Scan for the cell matching the given text and deliver its (X, Y) coordinate at center. 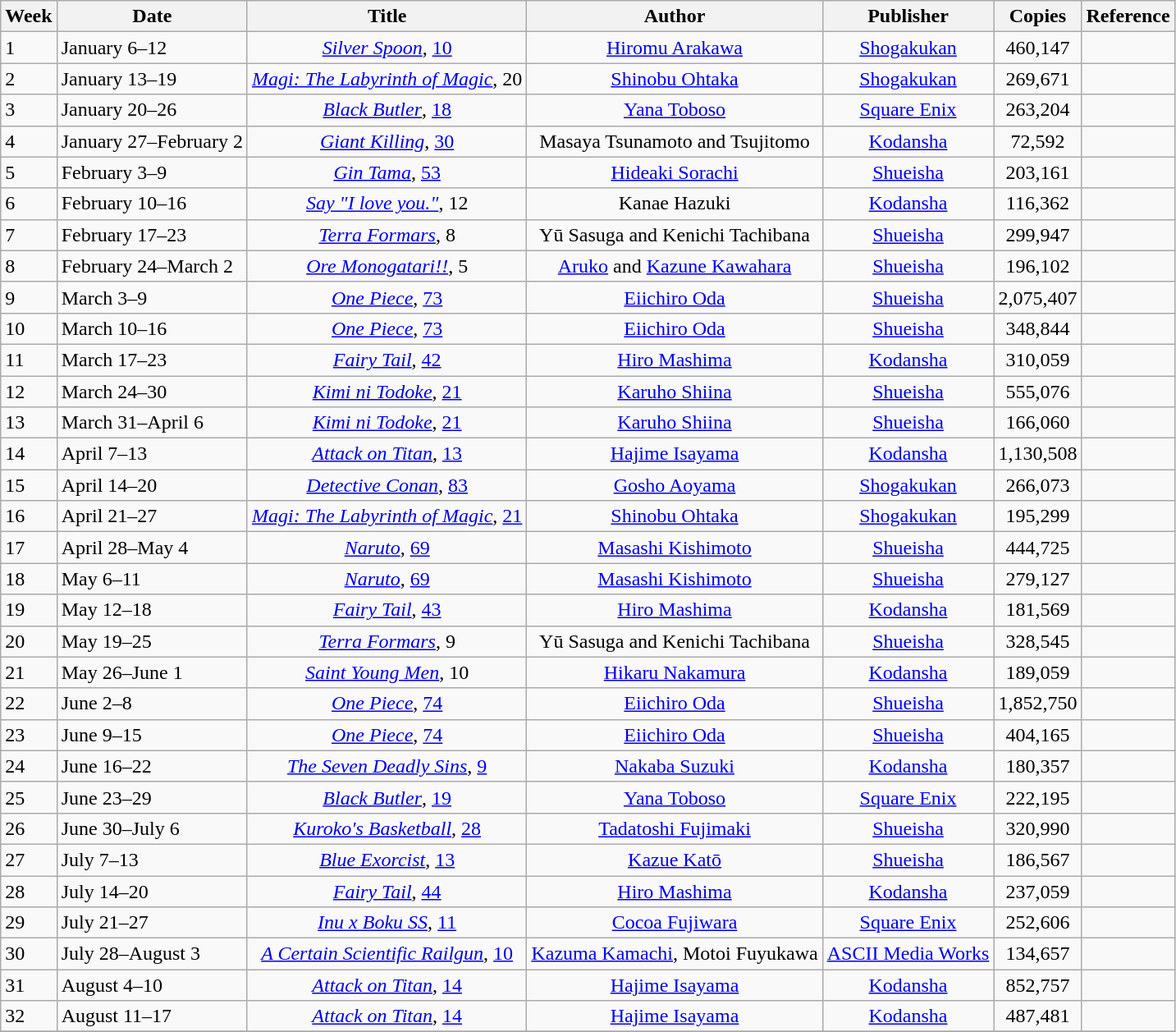
June 30–July 6 (152, 828)
Hikaru Nakamura (675, 672)
166,060 (1037, 423)
13 (29, 423)
222,195 (1037, 797)
August 4–10 (152, 985)
May 26–June 1 (152, 672)
A Certain Scientific Railgun, 10 (387, 954)
March 17–23 (152, 360)
Hideaki Sorachi (675, 172)
22 (29, 704)
July 7–13 (152, 860)
Fairy Tail, 42 (387, 360)
Reference (1128, 16)
266,073 (1037, 485)
Title (387, 16)
July 21–27 (152, 923)
30 (29, 954)
January 27–February 2 (152, 141)
Ore Monogatari!!, 5 (387, 266)
1,852,750 (1037, 704)
Inu x Boku SS, 11 (387, 923)
8 (29, 266)
32 (29, 1016)
March 3–9 (152, 297)
10 (29, 328)
320,990 (1037, 828)
328,545 (1037, 641)
Date (152, 16)
Magi: The Labyrinth of Magic, 21 (387, 516)
279,127 (1037, 579)
299,947 (1037, 235)
Fairy Tail, 43 (387, 610)
5 (29, 172)
Gin Tama, 53 (387, 172)
June 23–29 (152, 797)
17 (29, 548)
Terra Formars, 9 (387, 641)
April 21–27 (152, 516)
Masaya Tsunamoto and Tsujitomo (675, 141)
7 (29, 235)
487,481 (1037, 1016)
January 20–26 (152, 110)
August 11–17 (152, 1016)
January 13–19 (152, 79)
February 24–March 2 (152, 266)
252,606 (1037, 923)
4 (29, 141)
Publisher (908, 16)
72,592 (1037, 141)
Aruko and Kazune Kawahara (675, 266)
1,130,508 (1037, 454)
Fairy Tail, 44 (387, 891)
Saint Young Men, 10 (387, 672)
26 (29, 828)
15 (29, 485)
11 (29, 360)
263,204 (1037, 110)
Copies (1037, 16)
Nakaba Suzuki (675, 766)
May 12–18 (152, 610)
20 (29, 641)
March 24–30 (152, 392)
31 (29, 985)
186,567 (1037, 860)
23 (29, 735)
18 (29, 579)
12 (29, 392)
January 6–12 (152, 48)
July 28–August 3 (152, 954)
28 (29, 891)
May 6–11 (152, 579)
February 3–9 (152, 172)
19 (29, 610)
Magi: The Labyrinth of Magic, 20 (387, 79)
16 (29, 516)
Kuroko's Basketball, 28 (387, 828)
180,357 (1037, 766)
116,362 (1037, 204)
Black Butler, 19 (387, 797)
189,059 (1037, 672)
196,102 (1037, 266)
195,299 (1037, 516)
April 28–May 4 (152, 548)
21 (29, 672)
Giant Killing, 30 (387, 141)
Black Butler, 18 (387, 110)
237,059 (1037, 891)
June 9–15 (152, 735)
134,657 (1037, 954)
February 17–23 (152, 235)
Attack on Titan, 13 (387, 454)
Kanae Hazuki (675, 204)
2 (29, 79)
27 (29, 860)
24 (29, 766)
1 (29, 48)
181,569 (1037, 610)
June 2–8 (152, 704)
June 16–22 (152, 766)
6 (29, 204)
2,075,407 (1037, 297)
Kazue Katō (675, 860)
Say "I love you.", 12 (387, 204)
404,165 (1037, 735)
April 7–13 (152, 454)
February 10–16 (152, 204)
852,757 (1037, 985)
Silver Spoon, 10 (387, 48)
14 (29, 454)
Blue Exorcist, 13 (387, 860)
203,161 (1037, 172)
460,147 (1037, 48)
9 (29, 297)
April 14–20 (152, 485)
29 (29, 923)
444,725 (1037, 548)
Gosho Aoyama (675, 485)
Terra Formars, 8 (387, 235)
3 (29, 110)
Week (29, 16)
ASCII Media Works (908, 954)
Tadatoshi Fujimaki (675, 828)
Hiromu Arakawa (675, 48)
Author (675, 16)
Detective Conan, 83 (387, 485)
Kazuma Kamachi, Motoi Fuyukawa (675, 954)
Cocoa Fujiwara (675, 923)
The Seven Deadly Sins, 9 (387, 766)
269,671 (1037, 79)
July 14–20 (152, 891)
25 (29, 797)
May 19–25 (152, 641)
March 31–April 6 (152, 423)
348,844 (1037, 328)
March 10–16 (152, 328)
555,076 (1037, 392)
310,059 (1037, 360)
